Scan for the cell matching the given text and deliver its [x, y] coordinate at center. 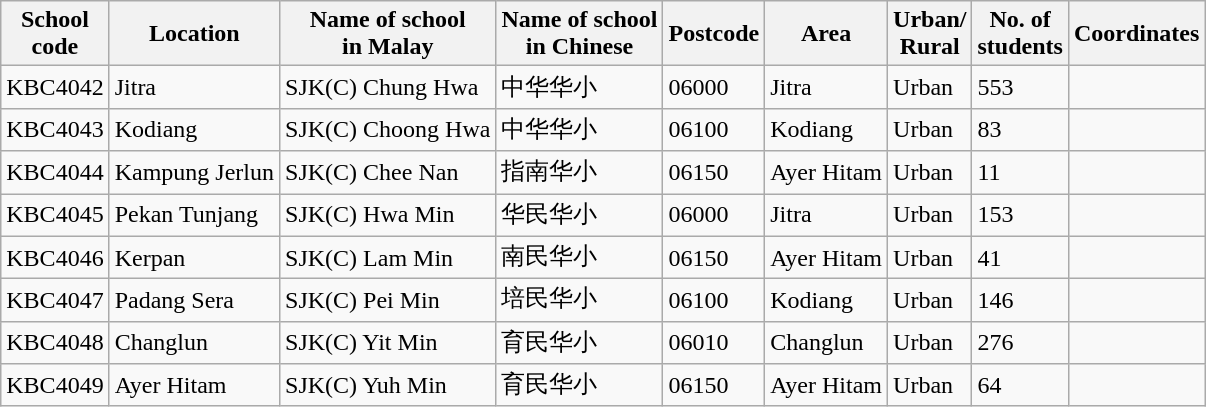
KBC4042 [55, 88]
KBC4045 [55, 216]
KBC4048 [55, 342]
83 [1020, 130]
Name of schoolin Malay [388, 34]
Postcode [714, 34]
SJK(C) Pei Min [388, 300]
华民华小 [580, 216]
SJK(C) Choong Hwa [388, 130]
Coordinates [1136, 34]
SJK(C) Chee Nan [388, 172]
指南华小 [580, 172]
SJK(C) Lam Min [388, 258]
培民华小 [580, 300]
南民华小 [580, 258]
KBC4049 [55, 386]
11 [1020, 172]
KBC4044 [55, 172]
SJK(C) Hwa Min [388, 216]
Area [826, 34]
Name of schoolin Chinese [580, 34]
146 [1020, 300]
SJK(C) Yuh Min [388, 386]
553 [1020, 88]
41 [1020, 258]
Urban/Rural [930, 34]
Location [194, 34]
Kerpan [194, 258]
KBC4043 [55, 130]
64 [1020, 386]
No. ofstudents [1020, 34]
Pekan Tunjang [194, 216]
153 [1020, 216]
Padang Sera [194, 300]
06010 [714, 342]
SJK(C) Chung Hwa [388, 88]
SJK(C) Yit Min [388, 342]
Kampung Jerlun [194, 172]
Schoolcode [55, 34]
276 [1020, 342]
KBC4047 [55, 300]
KBC4046 [55, 258]
